Return the (x, y) coordinate for the center point of the cell that contains the specified text.  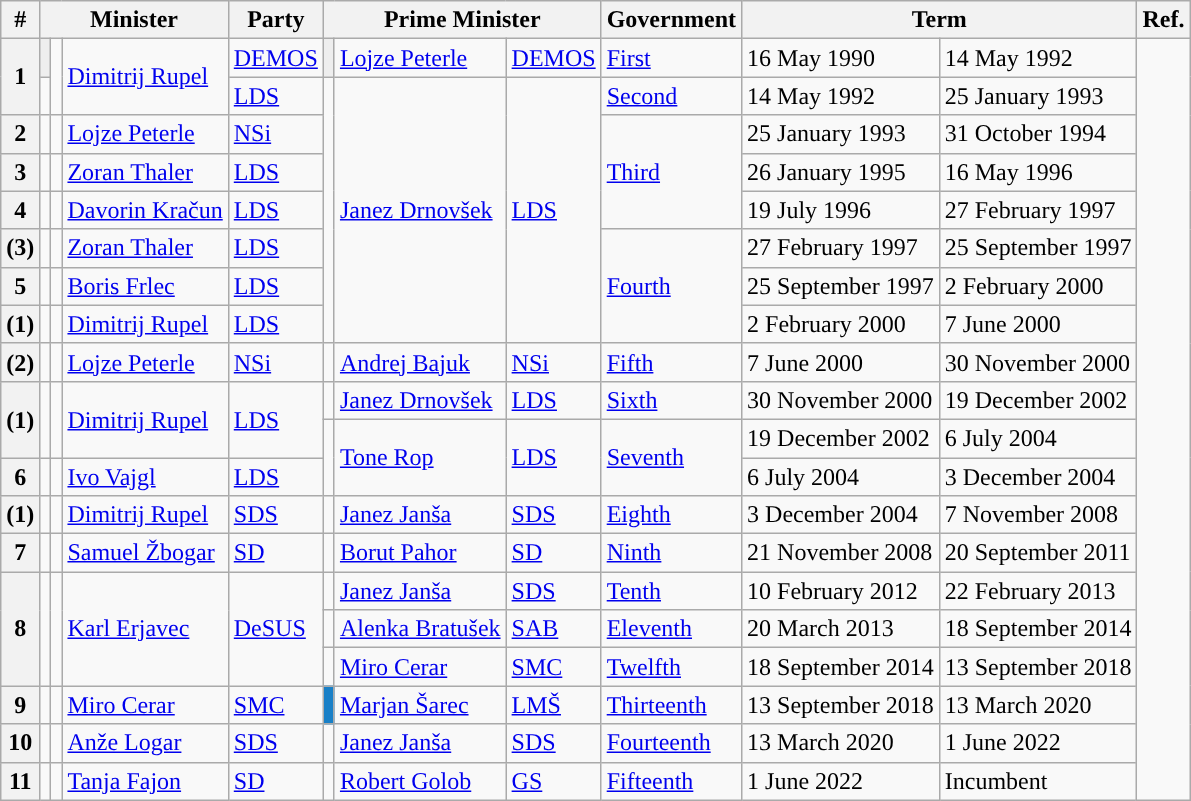
Third (671, 172)
# (20, 20)
SAB (554, 629)
Fourth (671, 286)
19 July 1996 (841, 210)
21 November 2008 (841, 553)
Ivo Vajgl (145, 477)
Robert Golob (420, 781)
Sixth (671, 400)
Fourteenth (671, 743)
1 (20, 77)
4 (20, 210)
Tanja Fajon (145, 781)
10 (20, 743)
7 November 2008 (1038, 515)
Government (671, 20)
26 January 1995 (841, 172)
Karl Erjavec (145, 629)
22 February 2013 (1038, 591)
16 May 1990 (841, 58)
Davorin Kračun (145, 210)
31 October 1994 (1038, 134)
Incumbent (1038, 781)
(3) (20, 248)
Boris Frlec (145, 286)
First (671, 58)
Twelfth (671, 667)
Samuel Žbogar (145, 553)
Marjan Šarec (420, 705)
9 (20, 705)
Fifteenth (671, 781)
DeSUS (276, 629)
(2) (20, 362)
Fifth (671, 362)
Minister (134, 20)
3 (20, 172)
Seventh (671, 457)
8 (20, 629)
Term (940, 20)
Second (671, 96)
Borut Pahor (420, 553)
GS (554, 781)
Andrej Bajuk (420, 362)
16 May 1996 (1038, 172)
LMŠ (554, 705)
Tone Rop (420, 457)
20 September 2011 (1038, 553)
Party (276, 20)
10 February 2012 (841, 591)
Anže Logar (145, 743)
Thirteenth (671, 705)
11 (20, 781)
Tenth (671, 591)
20 March 2013 (841, 629)
7 (20, 553)
2 (20, 134)
Prime Minister (462, 20)
Ninth (671, 553)
Eleventh (671, 629)
5 (20, 286)
Alenka Bratušek (420, 629)
Eighth (671, 515)
Ref. (1164, 20)
6 (20, 477)
